Identify which cell holds the provided text, then report its [X, Y] central coordinate. 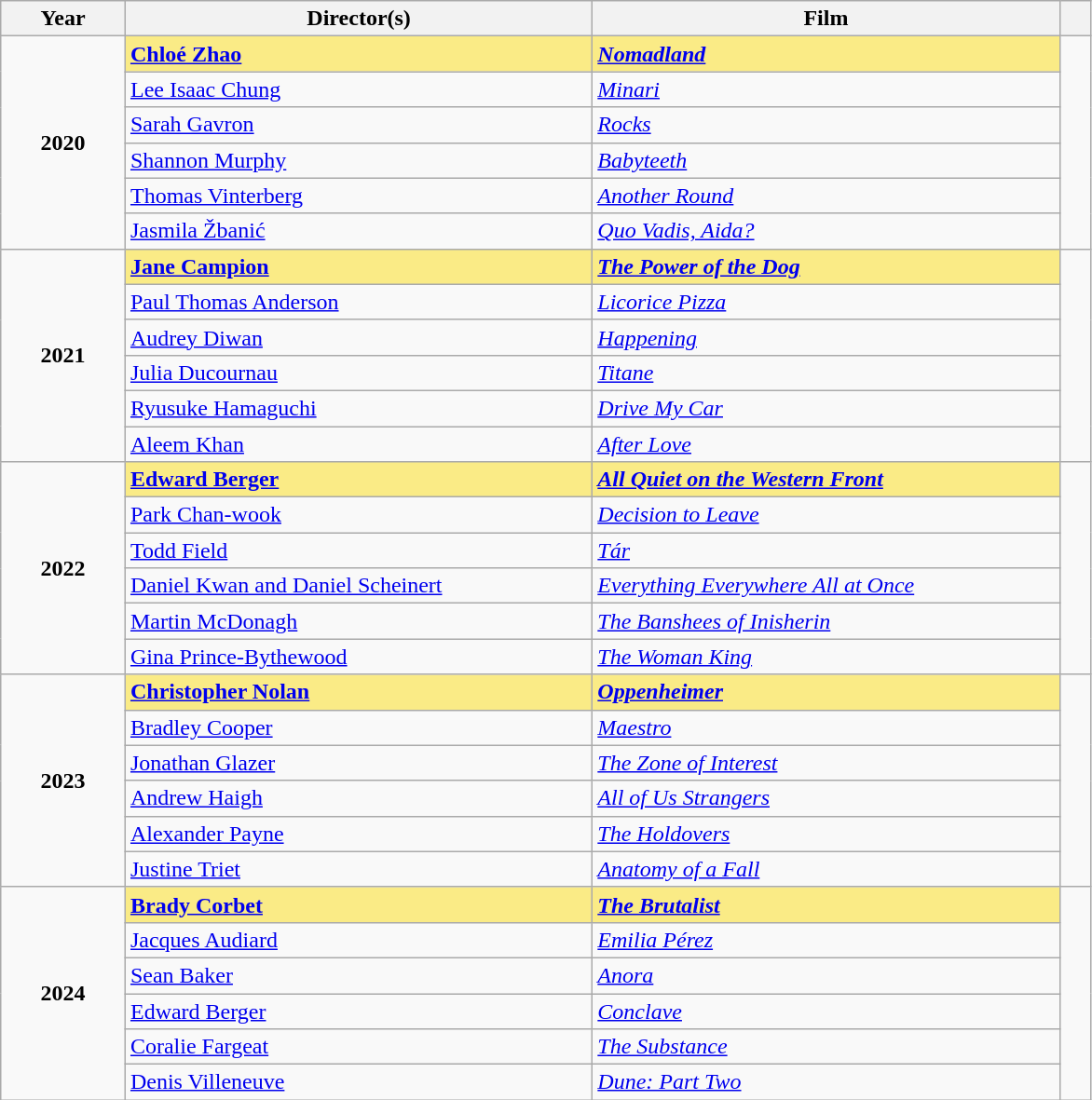
The Substance [826, 1047]
Sean Baker [358, 975]
Film [826, 19]
2022 [63, 568]
The Holdovers [826, 834]
Licorice Pizza [826, 302]
Dune: Part Two [826, 1082]
Bradley Cooper [358, 727]
Quo Vadis, Aida? [826, 231]
Babyteeth [826, 160]
Denis Villeneuve [358, 1082]
Coralie Fargeat [358, 1047]
Gina Prince-Bythewood [358, 657]
The Zone of Interest [826, 763]
Happening [826, 337]
Shannon Murphy [358, 160]
Christopher Nolan [358, 692]
Drive My Car [826, 408]
Jane Campion [358, 266]
Sarah Gavron [358, 125]
Nomadland [826, 54]
Oppenheimer [826, 692]
Everything Everywhere All at Once [826, 586]
The Banshees of Inisherin [826, 621]
Paul Thomas Anderson [358, 302]
Rocks [826, 125]
The Power of the Dog [826, 266]
2024 [63, 993]
The Brutalist [826, 904]
Another Round [826, 196]
Andrew Haigh [358, 798]
Alexander Payne [358, 834]
All of Us Strangers [826, 798]
Martin McDonagh [358, 621]
Titane [826, 373]
Decision to Leave [826, 515]
Thomas Vinterberg [358, 196]
After Love [826, 444]
Brady Corbet [358, 904]
Jasmila Žbanić [358, 231]
Ryusuke Hamaguchi [358, 408]
Anora [826, 975]
2020 [63, 143]
Jacques Audiard [358, 940]
Park Chan-wook [358, 515]
Audrey Diwan [358, 337]
Jonathan Glazer [358, 763]
2021 [63, 355]
Tár [826, 550]
Emilia Pérez [826, 940]
Minari [826, 89]
Anatomy of a Fall [826, 869]
All Quiet on the Western Front [826, 480]
Aleem Khan [358, 444]
Chloé Zhao [358, 54]
Lee Isaac Chung [358, 89]
Julia Ducournau [358, 373]
2023 [63, 781]
Daniel Kwan and Daniel Scheinert [358, 586]
Todd Field [358, 550]
Conclave [826, 1011]
Director(s) [358, 19]
Year [63, 19]
The Woman King [826, 657]
Justine Triet [358, 869]
Maestro [826, 727]
